Extract the [x, y] coordinate from the center of the cell holding the provided text.  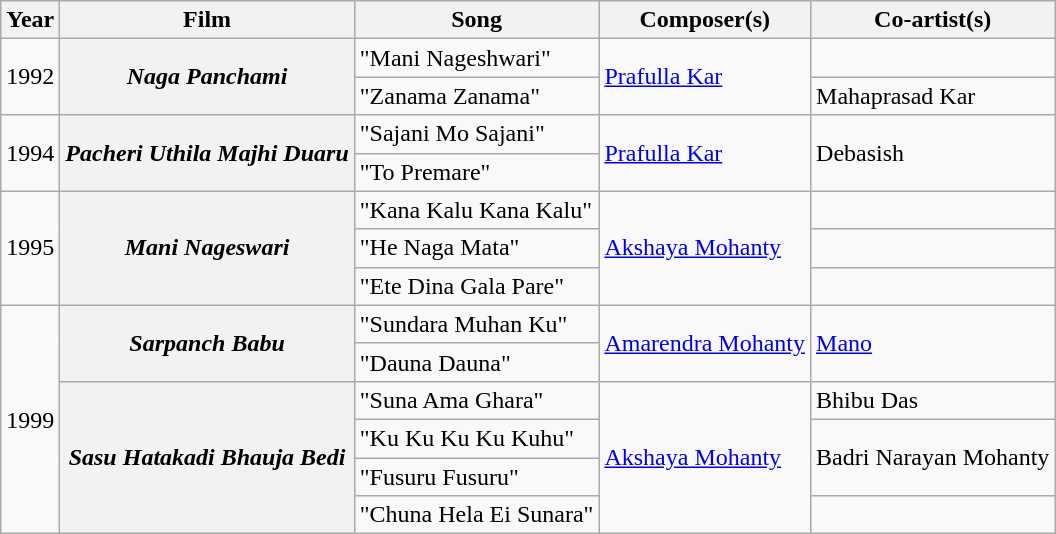
"Chuna Hela Ei Sunara" [476, 515]
"He Naga Mata" [476, 248]
1992 [30, 77]
"Fusuru Fusuru" [476, 477]
Naga Panchami [207, 77]
Sarpanch Babu [207, 343]
Bhibu Das [933, 400]
"To Premare" [476, 172]
Song [476, 20]
Year [30, 20]
"Ete Dina Gala Pare" [476, 286]
1999 [30, 419]
"Zanama Zanama" [476, 96]
Film [207, 20]
"Dauna Dauna" [476, 362]
Pacheri Uthila Majhi Duaru [207, 153]
"Sajani Mo Sajani" [476, 134]
Mahaprasad Kar [933, 96]
1995 [30, 248]
Badri Narayan Mohanty [933, 457]
Mano [933, 343]
1994 [30, 153]
Amarendra Mohanty [705, 343]
"Mani Nageshwari" [476, 58]
"Suna Ama Ghara" [476, 400]
"Ku Ku Ku Ku Kuhu" [476, 438]
"Kana Kalu Kana Kalu" [476, 210]
"Sundara Muhan Ku" [476, 324]
Debasish [933, 153]
Composer(s) [705, 20]
Co-artist(s) [933, 20]
Sasu Hatakadi Bhauja Bedi [207, 457]
Mani Nageswari [207, 248]
